Return the (x, y) coordinate for the center point of the cell that contains the specified text.  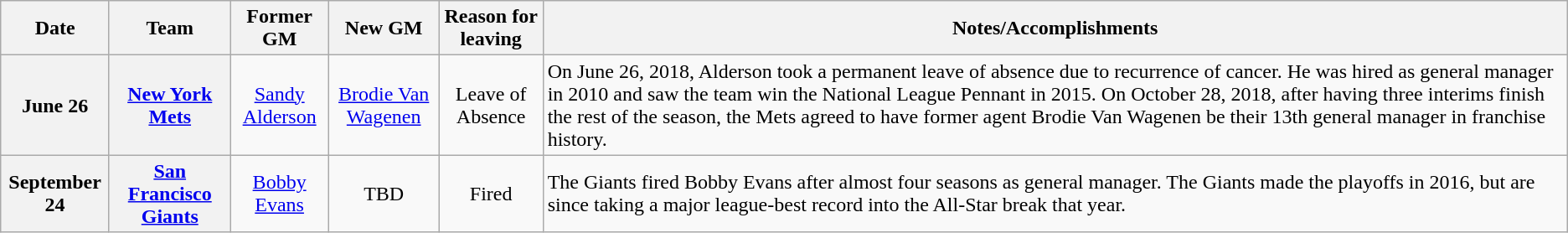
Sandy Alderson (280, 106)
Leave of Absence (491, 106)
Team (169, 28)
September 24 (55, 194)
San Francisco Giants (169, 194)
Bobby Evans (280, 194)
Former GM (280, 28)
Brodie Van Wagenen (384, 106)
Notes/Accomplishments (1055, 28)
New GM (384, 28)
New York Mets (169, 106)
June 26 (55, 106)
Date (55, 28)
Reason for leaving (491, 28)
Fired (491, 194)
TBD (384, 194)
